Return the (X, Y) coordinate for the center point of the cell that contains the specified text.  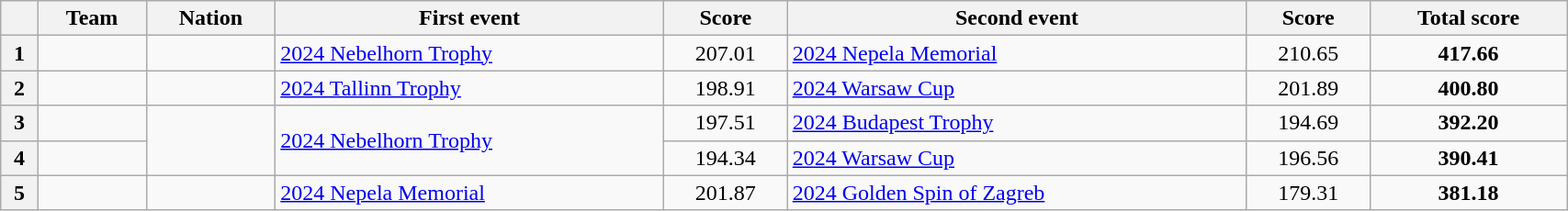
Team (92, 18)
194.69 (1308, 123)
3 (19, 123)
First event (470, 18)
201.87 (726, 193)
390.41 (1469, 158)
2024 Golden Spin of Zagreb (1017, 193)
2024 Budapest Trophy (1017, 123)
1 (19, 53)
196.56 (1308, 158)
400.80 (1469, 88)
Second event (1017, 18)
207.01 (726, 53)
198.91 (726, 88)
5 (19, 193)
392.20 (1469, 123)
2024 Tallinn Trophy (470, 88)
Nation (211, 18)
381.18 (1469, 193)
4 (19, 158)
179.31 (1308, 193)
2 (19, 88)
210.65 (1308, 53)
194.34 (726, 158)
197.51 (726, 123)
201.89 (1308, 88)
417.66 (1469, 53)
Total score (1469, 18)
